Extract the (X, Y) coordinate from the center of the cell holding the provided text.  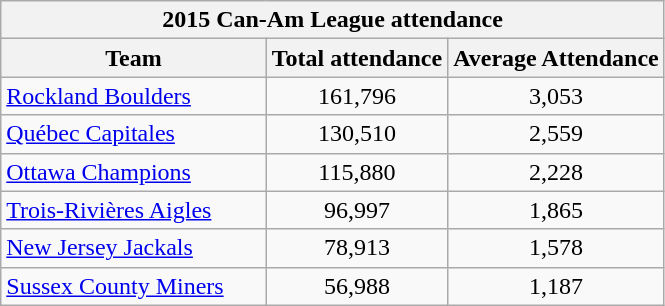
Québec Capitales (134, 134)
96,997 (357, 210)
161,796 (357, 96)
Rockland Boulders (134, 96)
78,913 (357, 248)
1,865 (556, 210)
1,578 (556, 248)
115,880 (357, 172)
2015 Can-Am League attendance (332, 20)
New Jersey Jackals (134, 248)
Trois-Rivières Aigles (134, 210)
Total attendance (357, 58)
3,053 (556, 96)
2,228 (556, 172)
130,510 (357, 134)
Team (134, 58)
2,559 (556, 134)
Ottawa Champions (134, 172)
1,187 (556, 286)
Sussex County Miners (134, 286)
Average Attendance (556, 58)
56,988 (357, 286)
